Return the [x, y] coordinate for the center point of the cell that contains the specified text.  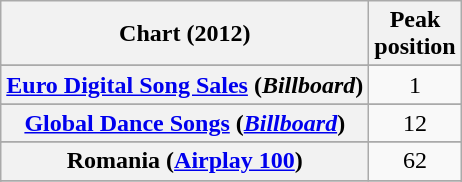
Global Dance Songs (Billboard) [185, 123]
12 [415, 123]
Chart (2012) [185, 34]
Euro Digital Song Sales (Billboard) [185, 85]
62 [415, 161]
1 [415, 85]
Peakposition [415, 34]
Romania (Airplay 100) [185, 161]
